Locate the cell with the specified text and output its [x, y] center coordinate. 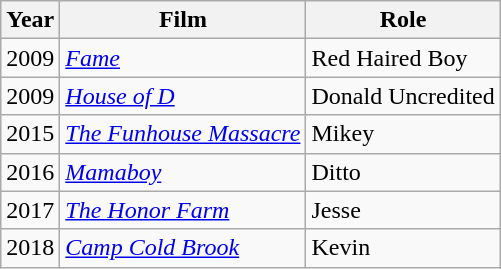
Ditto [403, 172]
Red Haired Boy [403, 58]
2016 [30, 172]
Role [403, 20]
Fame [183, 58]
2018 [30, 248]
2017 [30, 210]
2015 [30, 134]
The Honor Farm [183, 210]
Film [183, 20]
Donald Uncredited [403, 96]
Kevin [403, 248]
Mamaboy [183, 172]
Jesse [403, 210]
House of D [183, 96]
Mikey [403, 134]
The Funhouse Massacre [183, 134]
Year [30, 20]
Camp Cold Brook [183, 248]
